Capture the cell that displays the provided text and extract its [x, y] central coordinate. 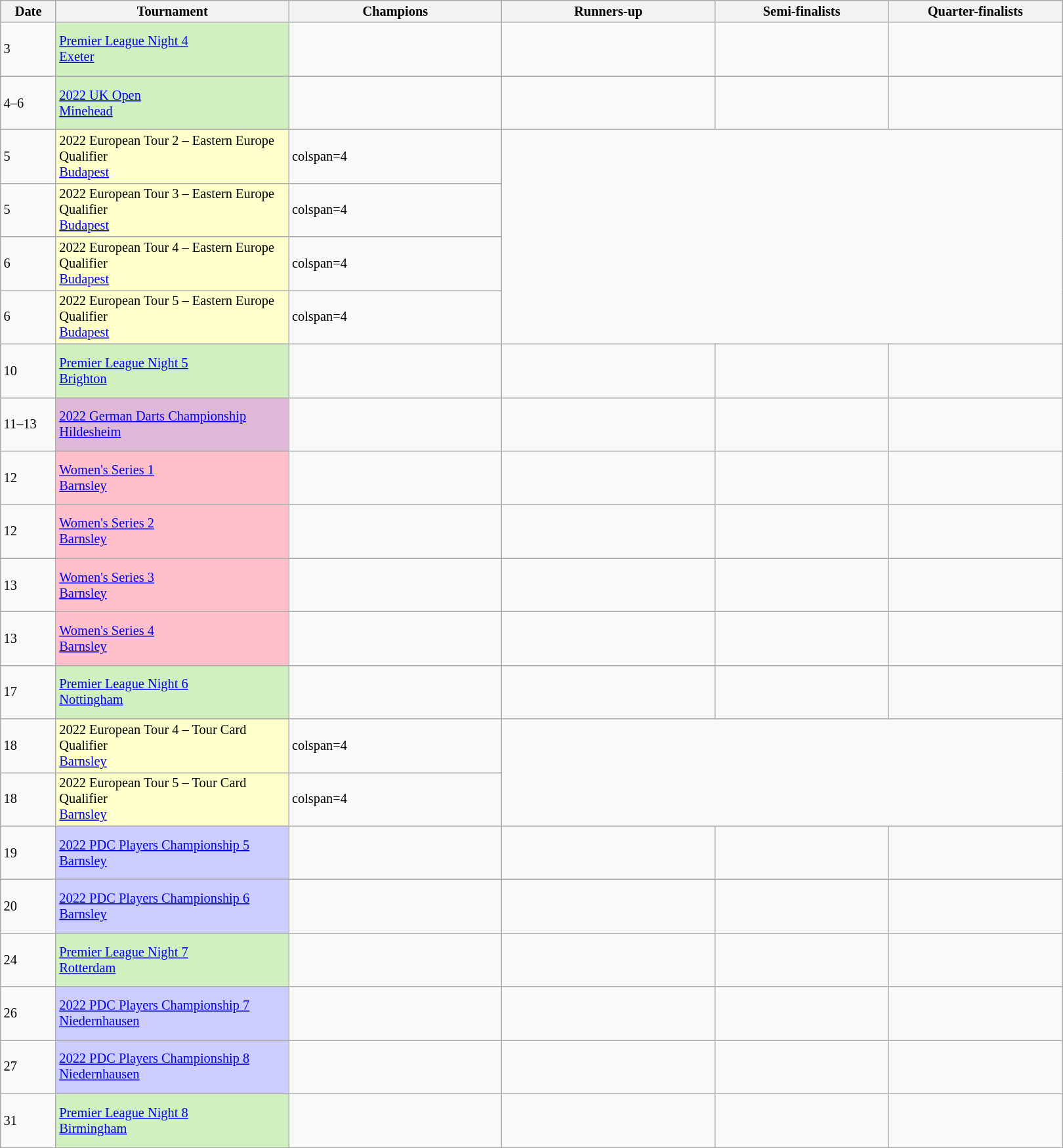
2022 PDC Players Championship 5 Barnsley [172, 853]
Women's Series 3 Barnsley [172, 585]
26 [29, 1014]
27 [29, 1067]
24 [29, 960]
17 [29, 692]
Premier League Night 4 Exeter [172, 49]
2022 European Tour 4 – Eastern Europe Qualifier Budapest [172, 264]
2022 European Tour 3 – Eastern Europe Qualifier Budapest [172, 210]
2022 European Tour 5 – Eastern Europe Qualifier Budapest [172, 317]
20 [29, 906]
10 [29, 371]
Women's Series 4 Barnsley [172, 638]
Premier League Night 5 Brighton [172, 371]
2022 European Tour 4 – Tour Card Qualifier Barnsley [172, 746]
2022 UK Open Minehead [172, 103]
2022 European Tour 2 – Eastern Europe Qualifier Budapest [172, 156]
Runners-up [609, 11]
Women's Series 2 Barnsley [172, 531]
2022 PDC Players Championship 7 Niedernhausen [172, 1014]
2022 PDC Players Championship 6 Barnsley [172, 906]
Quarter-finalists [975, 11]
Tournament [172, 11]
3 [29, 49]
31 [29, 1120]
11–13 [29, 424]
Date [29, 11]
Women's Series 1 Barnsley [172, 478]
Premier League Night 7 Rotterdam [172, 960]
2022 PDC Players Championship 8 Niedernhausen [172, 1067]
Premier League Night 8 Birmingham [172, 1120]
Champions [395, 11]
4–6 [29, 103]
Semi-finalists [802, 11]
Premier League Night 6 Nottingham [172, 692]
2022 European Tour 5 – Tour Card Qualifier Barnsley [172, 799]
19 [29, 853]
2022 German Darts Championship Hildesheim [172, 424]
